Locate the cell with the specified text and output its (x, y) center coordinate. 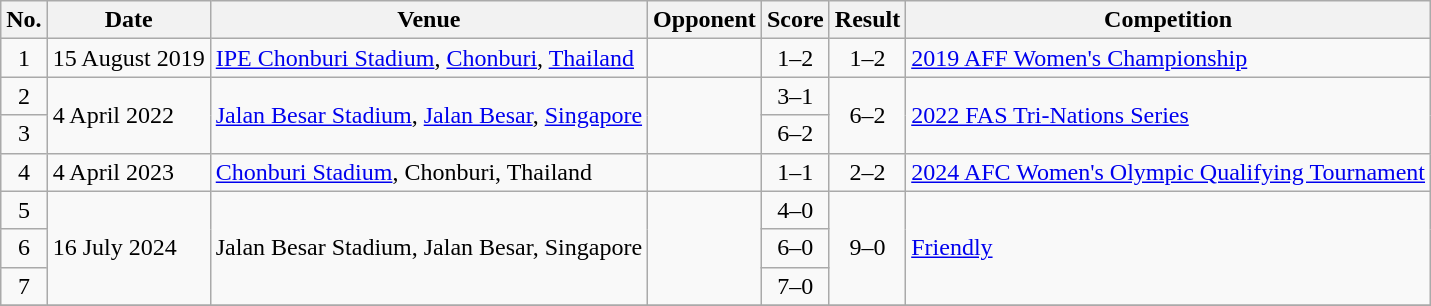
3–1 (795, 96)
IPE Chonburi Stadium, Chonburi, Thailand (428, 58)
2024 AFC Women's Olympic Qualifying Tournament (1168, 172)
2019 AFF Women's Championship (1168, 58)
4–0 (795, 210)
Result (867, 20)
9–0 (867, 248)
No. (24, 20)
1 (24, 58)
Competition (1168, 20)
Opponent (705, 20)
4 (24, 172)
6–0 (795, 248)
1–1 (795, 172)
6 (24, 248)
3 (24, 134)
2022 FAS Tri-Nations Series (1168, 115)
2–2 (867, 172)
4 April 2023 (128, 172)
Chonburi Stadium, Chonburi, Thailand (428, 172)
16 July 2024 (128, 248)
2 (24, 96)
5 (24, 210)
Date (128, 20)
Friendly (1168, 248)
7 (24, 286)
7–0 (795, 286)
15 August 2019 (128, 58)
4 April 2022 (128, 115)
Score (795, 20)
Venue (428, 20)
